Scan for the cell matching the given text and deliver its (x, y) coordinate at center. 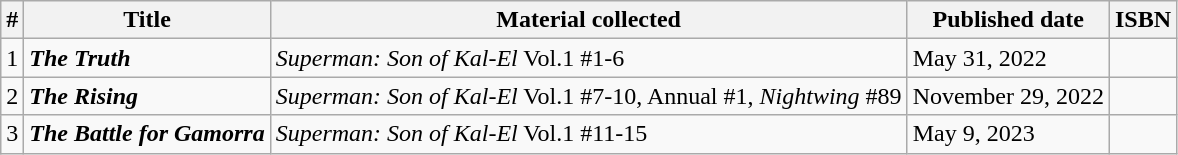
May 31, 2022 (1008, 58)
May 9, 2023 (1008, 134)
# (12, 20)
ISBN (1142, 20)
Title (147, 20)
3 (12, 134)
Published date (1008, 20)
Superman: Son of Kal-El Vol.1 #11-15 (588, 134)
November 29, 2022 (1008, 96)
The Rising (147, 96)
Superman: Son of Kal-El Vol.1 #1-6 (588, 58)
2 (12, 96)
Material collected (588, 20)
1 (12, 58)
Superman: Son of Kal-El Vol.1 #7-10, Annual #1, Nightwing #89 (588, 96)
The Battle for Gamorra (147, 134)
The Truth (147, 58)
